Capture the cell that displays the provided text and extract its (X, Y) central coordinate. 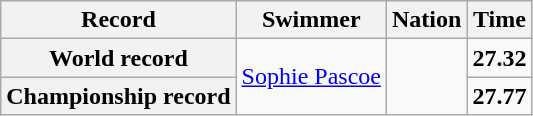
Swimmer (311, 20)
Nation (426, 20)
Time (500, 20)
27.77 (500, 96)
Sophie Pascoe (311, 77)
Championship record (118, 96)
27.32 (500, 58)
World record (118, 58)
Record (118, 20)
